Search for the cell housing the specified text and yield its (X, Y) center coordinate. 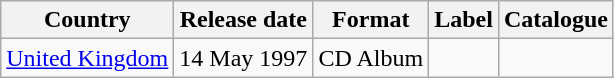
Format (371, 20)
14 May 1997 (244, 58)
Catalogue (556, 20)
CD Album (371, 58)
Release date (244, 20)
United Kingdom (88, 58)
Country (88, 20)
Label (464, 20)
